Return (X, Y) of the center of cell containing provided text 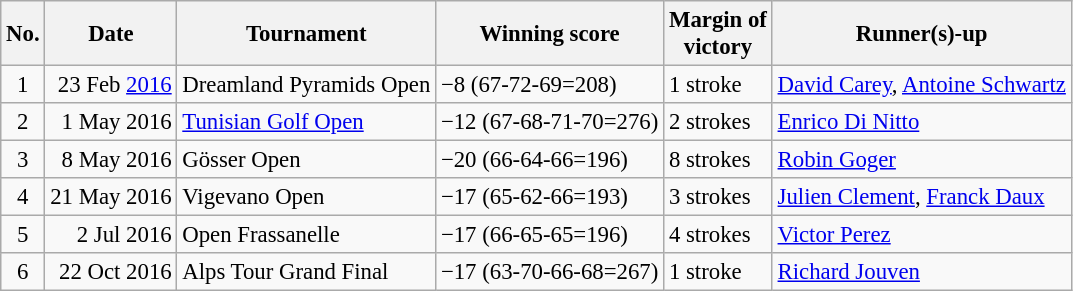
3 (23, 160)
Runner(s)-up (922, 34)
2 (23, 122)
Robin Goger (922, 160)
Tournament (306, 34)
Margin ofvictory (718, 34)
5 (23, 235)
2 Jul 2016 (111, 235)
23 Feb 2016 (111, 85)
No. (23, 34)
4 (23, 197)
Dreamland Pyramids Open (306, 85)
1 (23, 85)
3 strokes (718, 197)
Vigevano Open (306, 197)
1 May 2016 (111, 122)
Winning score (550, 34)
David Carey, Antoine Schwartz (922, 85)
−8 (67-72-69=208) (550, 85)
4 strokes (718, 235)
8 May 2016 (111, 160)
Enrico Di Nitto (922, 122)
−17 (65-62-66=193) (550, 197)
−17 (66-65-65=196) (550, 235)
Victor Perez (922, 235)
8 strokes (718, 160)
Gösser Open (306, 160)
Julien Clement, Franck Daux (922, 197)
Date (111, 34)
2 strokes (718, 122)
Tunisian Golf Open (306, 122)
Open Frassanelle (306, 235)
21 May 2016 (111, 197)
−12 (67-68-71-70=276) (550, 122)
−20 (66-64-66=196) (550, 160)
1 stroke (718, 85)
